Return the [x, y] coordinate for the center point of the cell that contains the specified text.  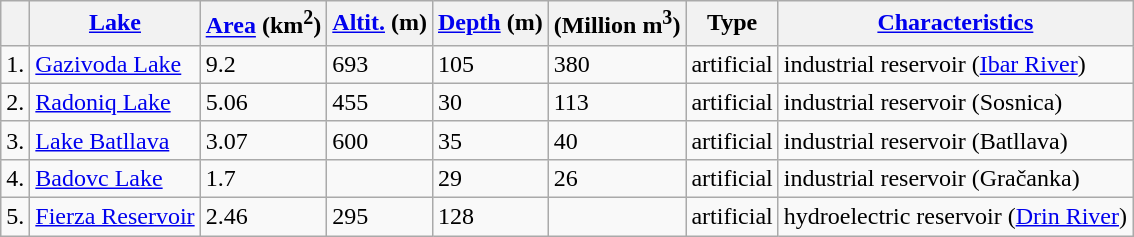
3. [16, 140]
26 [617, 178]
Gazivoda Lake [115, 64]
industrial reservoir (Gračanka) [955, 178]
2.46 [264, 217]
4. [16, 178]
Badovc Lake [115, 178]
Fierza Reservoir [115, 217]
40 [617, 140]
455 [380, 102]
295 [380, 217]
(Million m3) [617, 24]
Area (km2) [264, 24]
Type [732, 24]
5.06 [264, 102]
industrial reservoir (Ibar River) [955, 64]
Lake [115, 24]
380 [617, 64]
Altit. (m) [380, 24]
600 [380, 140]
113 [617, 102]
105 [490, 64]
30 [490, 102]
Lake Batllava [115, 140]
Radoniq Lake [115, 102]
industrial reservoir (Sosnica) [955, 102]
29 [490, 178]
Depth (m) [490, 24]
5. [16, 217]
693 [380, 64]
128 [490, 217]
35 [490, 140]
3.07 [264, 140]
9.2 [264, 64]
hydroelectric reservoir (Drin River) [955, 217]
Characteristics [955, 24]
1.7 [264, 178]
1. [16, 64]
industrial reservoir (Batllava) [955, 140]
2. [16, 102]
